Search for the cell housing the specified text and yield its [x, y] center coordinate. 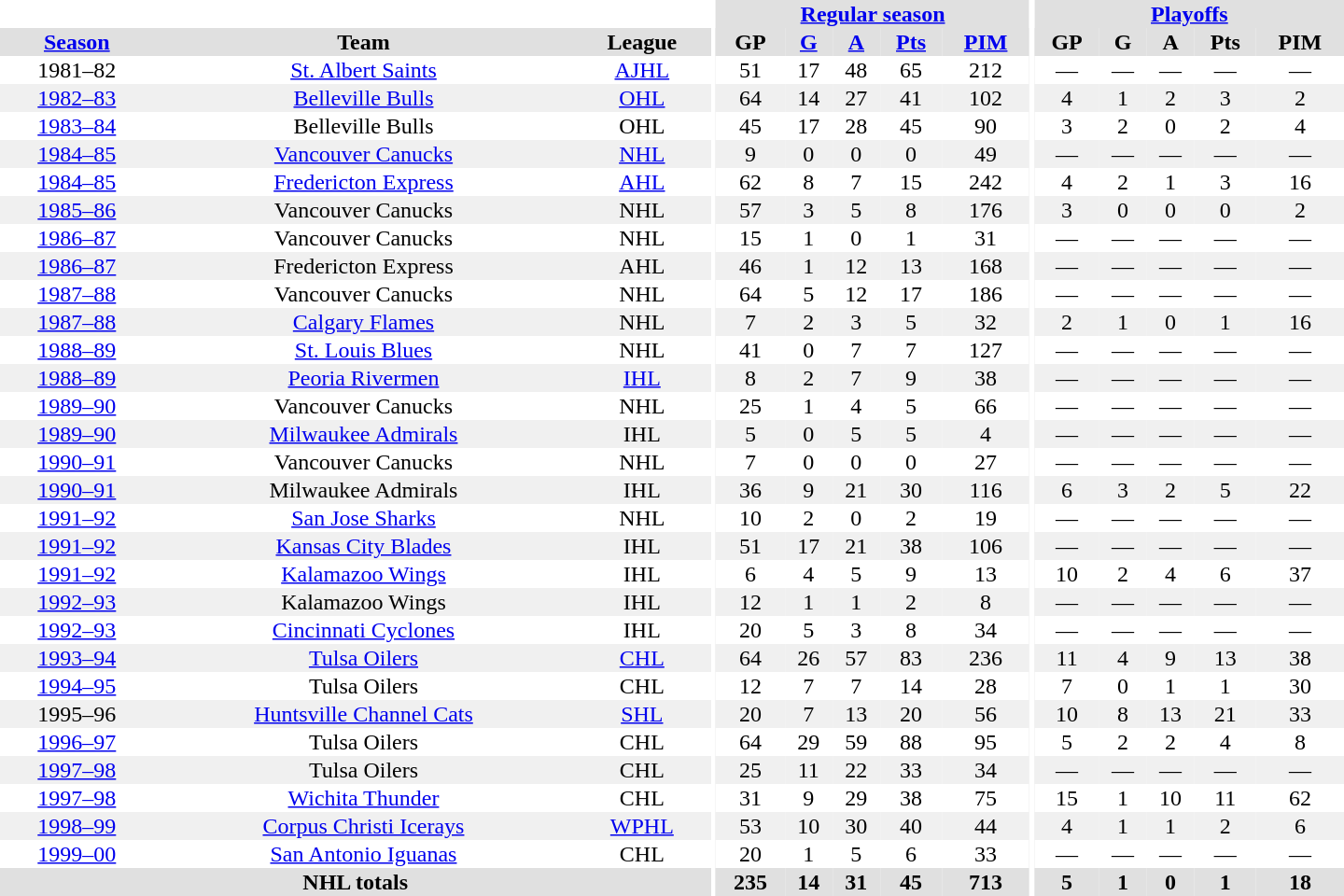
Peoria Rivermen [364, 378]
66 [986, 406]
1993–94 [77, 658]
1995–96 [77, 714]
44 [986, 826]
1983–84 [77, 126]
SHL [642, 714]
1999–00 [77, 854]
Playoffs [1189, 14]
Kansas City Blades [364, 546]
212 [986, 70]
AJHL [642, 70]
235 [750, 882]
1985–86 [77, 210]
Regular season [873, 14]
90 [986, 126]
San Jose Sharks [364, 518]
Calgary Flames [364, 322]
186 [986, 294]
95 [986, 742]
St. Louis Blues [364, 350]
65 [911, 70]
59 [857, 742]
236 [986, 658]
102 [986, 98]
19 [986, 518]
127 [986, 350]
56 [986, 714]
1998–99 [77, 826]
32 [986, 322]
88 [911, 742]
San Antonio Iguanas [364, 854]
Season [77, 42]
St. Albert Saints [364, 70]
242 [986, 182]
176 [986, 210]
116 [986, 490]
36 [750, 490]
1994–95 [77, 686]
26 [808, 658]
Corpus Christi Icerays [364, 826]
53 [750, 826]
49 [986, 154]
37 [1300, 574]
1981–82 [77, 70]
Cincinnati Cyclones [364, 630]
League [642, 42]
40 [911, 826]
713 [986, 882]
48 [857, 70]
Team [364, 42]
Wichita Thunder [364, 798]
1996–97 [77, 742]
83 [911, 658]
168 [986, 266]
1982–83 [77, 98]
18 [1300, 882]
Huntsville Channel Cats [364, 714]
NHL totals [355, 882]
75 [986, 798]
WPHL [642, 826]
106 [986, 546]
46 [750, 266]
